Pinpoint the cell where the given text exists, returning its (X, Y) midpoint coordinate. 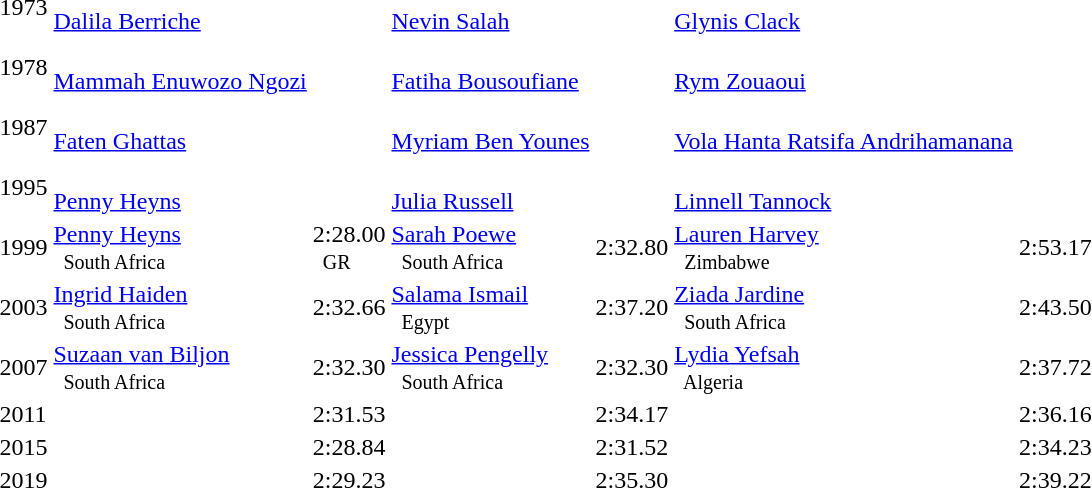
Fatiha Bousoufiane (490, 68)
2:28.84 (349, 447)
Penny Heyns South Africa (180, 248)
2:32.66 (349, 308)
2:31.52 (632, 447)
Ziada Jardine South Africa (844, 308)
2:32.80 (632, 248)
Sarah Poewe South Africa (490, 248)
Vola Hanta Ratsifa Andrihamanana (844, 128)
Faten Ghattas (180, 128)
Jessica Pengelly South Africa (490, 368)
Suzaan van Biljon South Africa (180, 368)
2:37.20 (632, 308)
2:34.17 (632, 414)
Salama Ismail Egypt (490, 308)
Lydia Yefsah Algeria (844, 368)
Lauren Harvey Zimbabwe (844, 248)
Julia Russell (490, 188)
Penny Heyns (180, 188)
2:31.53 (349, 414)
Linnell Tannock (844, 188)
2:28.00 GR (349, 248)
Myriam Ben Younes (490, 128)
Mammah Enuwozo Ngozi (180, 68)
Ingrid Haiden South Africa (180, 308)
Rym Zouaoui (844, 68)
